Search for the cell housing the specified text and yield its [x, y] center coordinate. 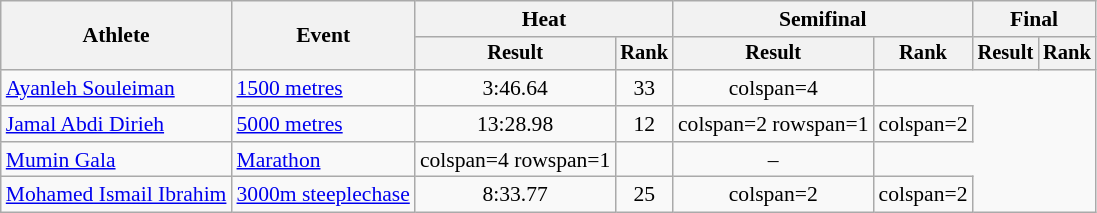
5000 metres [322, 124]
8:33.77 [516, 195]
Heat [544, 19]
– [774, 160]
12 [644, 124]
3:46.64 [516, 88]
colspan=4 [774, 88]
Jamal Abdi Dirieh [116, 124]
colspan=2 rowspan=1 [774, 124]
Semifinal [823, 19]
Athlete [116, 36]
Event [322, 36]
1500 metres [322, 88]
25 [644, 195]
Mohamed Ismail Ibrahim [116, 195]
Mumin Gala [116, 160]
13:28.98 [516, 124]
3000m steeplechase [322, 195]
Marathon [322, 160]
33 [644, 88]
Final [1034, 19]
Ayanleh Souleiman [116, 88]
colspan=4 rowspan=1 [516, 160]
